Output the [x, y] coordinate of the center of the cell containing the given text.  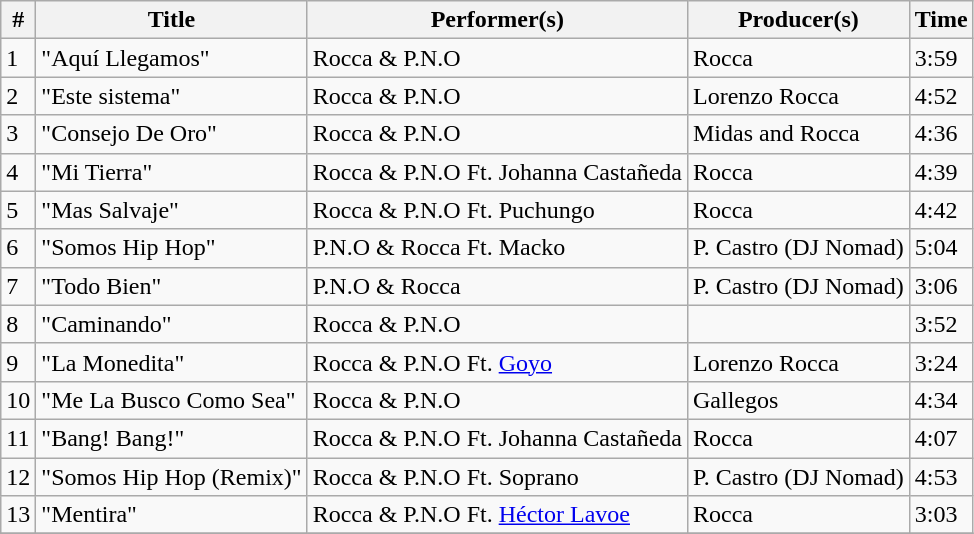
"Todo Bien" [172, 286]
Rocca & P.N.O Ft. Soprano [497, 477]
"Mentira" [172, 515]
2 [18, 96]
3:06 [941, 286]
"Este sistema" [172, 96]
Producer(s) [798, 20]
Rocca & P.N.O Ft. Héctor Lavoe [497, 515]
3:52 [941, 324]
4:42 [941, 210]
6 [18, 248]
"Bang! Bang!" [172, 438]
3 [18, 134]
10 [18, 400]
13 [18, 515]
Gallegos [798, 400]
3:59 [941, 58]
1 [18, 58]
Title [172, 20]
"Caminando" [172, 324]
4 [18, 172]
"Somos Hip Hop" [172, 248]
# [18, 20]
4:34 [941, 400]
4:52 [941, 96]
Performer(s) [497, 20]
P.N.O & Rocca [497, 286]
4:07 [941, 438]
"Mi Tierra" [172, 172]
Time [941, 20]
"Me La Busco Como Sea" [172, 400]
12 [18, 477]
"Somos Hip Hop (Remix)" [172, 477]
"Consejo De Oro" [172, 134]
3:24 [941, 362]
4:53 [941, 477]
5 [18, 210]
4:39 [941, 172]
11 [18, 438]
"Aquí Llegamos" [172, 58]
"Mas Salvaje" [172, 210]
7 [18, 286]
8 [18, 324]
P.N.O & Rocca Ft. Macko [497, 248]
Rocca & P.N.O Ft. Goyo [497, 362]
"La Monedita" [172, 362]
3:03 [941, 515]
Midas and Rocca [798, 134]
Rocca & P.N.O Ft. Puchungo [497, 210]
9 [18, 362]
5:04 [941, 248]
4:36 [941, 134]
